For the text-containing cell, return its midpoint in (x, y) coordinate format. 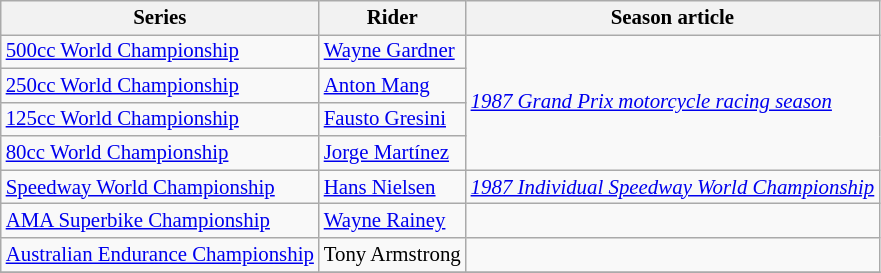
1987 Grand Prix motorcycle racing season (673, 102)
80cc World Championship (160, 153)
Tony Armstrong (392, 255)
Jorge Martínez (392, 153)
250cc World Championship (160, 85)
AMA Superbike Championship (160, 221)
Fausto Gresini (392, 119)
Series (160, 18)
1987 Individual Speedway World Championship (673, 187)
Speedway World Championship (160, 187)
Wayne Rainey (392, 221)
Anton Mang (392, 85)
Hans Nielsen (392, 187)
Rider (392, 18)
Australian Endurance Championship (160, 255)
Wayne Gardner (392, 51)
125cc World Championship (160, 119)
Season article (673, 18)
500cc World Championship (160, 51)
